Search for the cell housing the specified text and yield its (x, y) center coordinate. 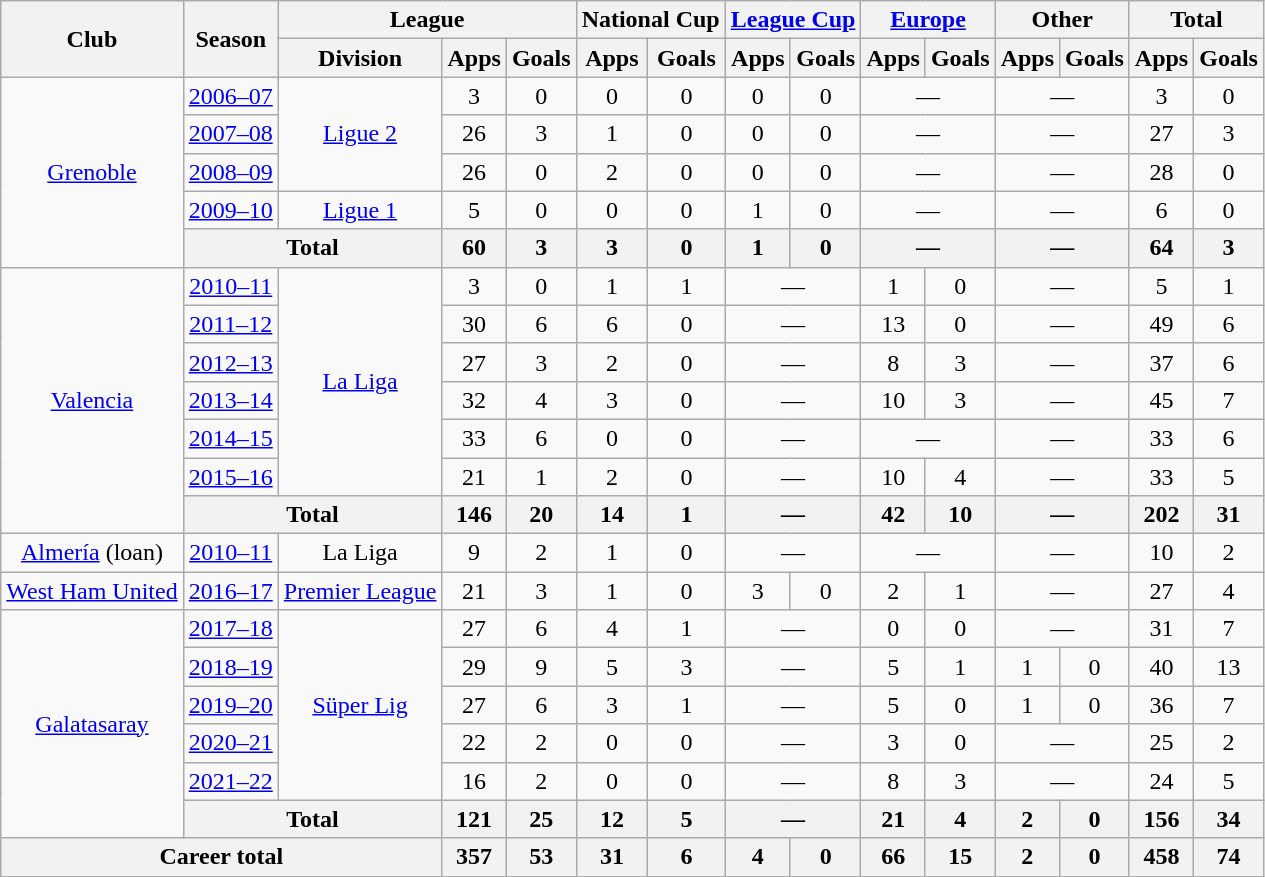
24 (1161, 781)
37 (1161, 362)
53 (541, 857)
2012–13 (230, 362)
Season (230, 39)
15 (960, 857)
2011–12 (230, 324)
28 (1161, 172)
Valencia (92, 400)
45 (1161, 400)
League (427, 20)
32 (474, 400)
36 (1161, 705)
2019–20 (230, 705)
12 (612, 819)
74 (1229, 857)
458 (1161, 857)
2006–07 (230, 96)
34 (1229, 819)
League Cup (793, 20)
49 (1161, 324)
20 (541, 515)
Ligue 1 (360, 210)
Career total (222, 857)
2009–10 (230, 210)
60 (474, 248)
Division (360, 58)
Almería (loan) (92, 553)
Ligue 2 (360, 134)
14 (612, 515)
64 (1161, 248)
16 (474, 781)
2021–22 (230, 781)
29 (474, 667)
Galatasaray (92, 724)
2017–18 (230, 629)
40 (1161, 667)
121 (474, 819)
2007–08 (230, 134)
West Ham United (92, 591)
Club (92, 39)
National Cup (650, 20)
Other (1062, 20)
2013–14 (230, 400)
Grenoble (92, 172)
Süper Lig (360, 705)
2015–16 (230, 477)
2016–17 (230, 591)
202 (1161, 515)
2020–21 (230, 743)
357 (474, 857)
22 (474, 743)
2014–15 (230, 438)
Europe (928, 20)
42 (893, 515)
156 (1161, 819)
2018–19 (230, 667)
30 (474, 324)
Premier League (360, 591)
66 (893, 857)
2008–09 (230, 172)
146 (474, 515)
